Detect which cell encompasses the target text, then output its (X, Y) center coordinate. 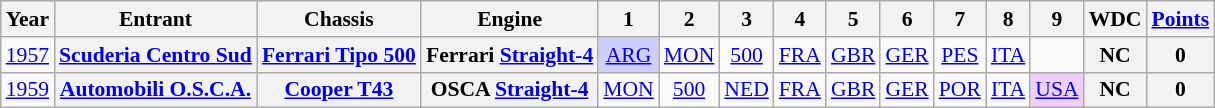
Engine (510, 19)
ARG (628, 55)
Points (1180, 19)
8 (1008, 19)
6 (906, 19)
Automobili O.S.C.A. (156, 90)
WDC (1116, 19)
USA (1056, 90)
5 (854, 19)
NED (746, 90)
4 (800, 19)
1 (628, 19)
3 (746, 19)
Cooper T43 (339, 90)
Scuderia Centro Sud (156, 55)
7 (960, 19)
Year (28, 19)
Chassis (339, 19)
Entrant (156, 19)
PES (960, 55)
Ferrari Straight-4 (510, 55)
Ferrari Tipo 500 (339, 55)
9 (1056, 19)
1957 (28, 55)
POR (960, 90)
OSCA Straight-4 (510, 90)
2 (690, 19)
1959 (28, 90)
